Locate the cell with the specified text and output its (x, y) center coordinate. 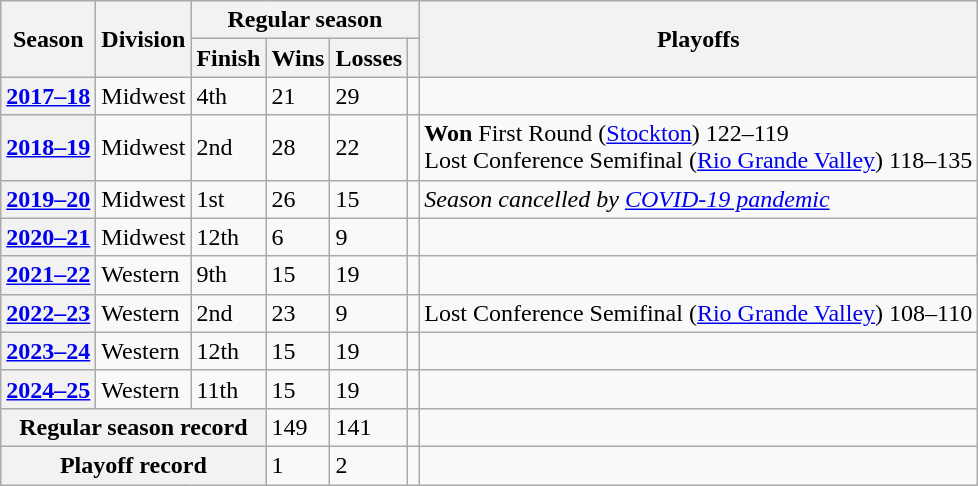
11th (228, 389)
4th (228, 96)
Regular season (305, 20)
22 (369, 148)
Won First Round (Stockton) 122–119Lost Conference Semifinal (Rio Grande Valley) 118–135 (698, 148)
Lost Conference Semifinal (Rio Grande Valley) 108–110 (698, 313)
2021–22 (48, 275)
Playoffs (698, 39)
Losses (369, 58)
2020–21 (48, 237)
1st (228, 199)
Regular season record (134, 427)
26 (298, 199)
1 (298, 465)
Season (48, 39)
Finish (228, 58)
Wins (298, 58)
Playoff record (134, 465)
2023–24 (48, 351)
23 (298, 313)
21 (298, 96)
141 (369, 427)
6 (298, 237)
2022–23 (48, 313)
2019–20 (48, 199)
29 (369, 96)
28 (298, 148)
Season cancelled by COVID-19 pandemic (698, 199)
149 (298, 427)
2 (369, 465)
2017–18 (48, 96)
2018–19 (48, 148)
2024–25 (48, 389)
Division (144, 39)
9th (228, 275)
